Return [X, Y] of the center of cell containing provided text 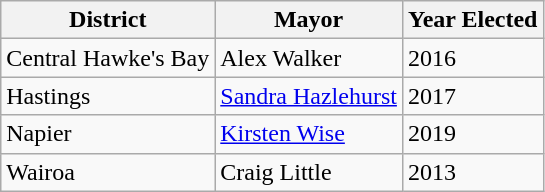
Hastings [108, 96]
Mayor [309, 20]
Kirsten Wise [309, 134]
2013 [472, 172]
District [108, 20]
Craig Little [309, 172]
Alex Walker [309, 58]
2016 [472, 58]
Napier [108, 134]
Central Hawke's Bay [108, 58]
Sandra Hazlehurst [309, 96]
Year Elected [472, 20]
Wairoa [108, 172]
2019 [472, 134]
2017 [472, 96]
